Pinpoint the cell where the given text exists, returning its (X, Y) midpoint coordinate. 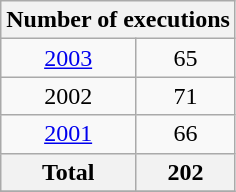
71 (186, 96)
2001 (68, 134)
Number of executions (118, 20)
65 (186, 58)
Total (68, 172)
2002 (68, 96)
2003 (68, 58)
66 (186, 134)
202 (186, 172)
